Scan for the cell matching the given text and deliver its [x, y] coordinate at center. 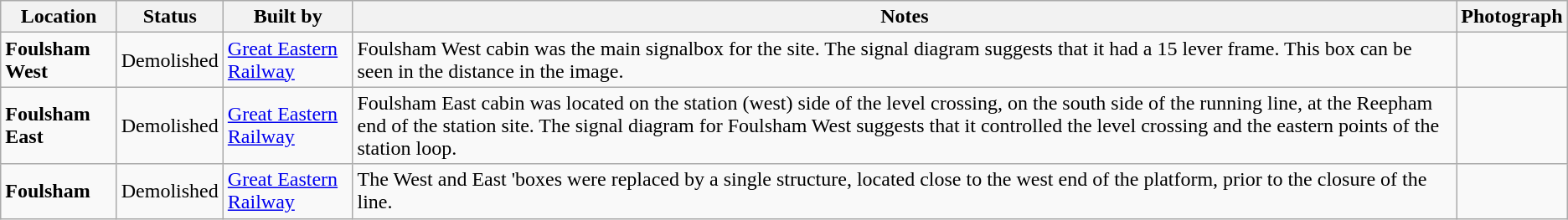
Foulsham West [59, 60]
Foulsham East [59, 125]
Built by [288, 17]
The West and East 'boxes were replaced by a single structure, located close to the west end of the platform, prior to the closure of the line. [905, 191]
Location [59, 17]
Foulsham [59, 191]
Status [169, 17]
Notes [905, 17]
Photograph [1512, 17]
